From the cell containing the given text, extract its center point as [X, Y] coordinate. 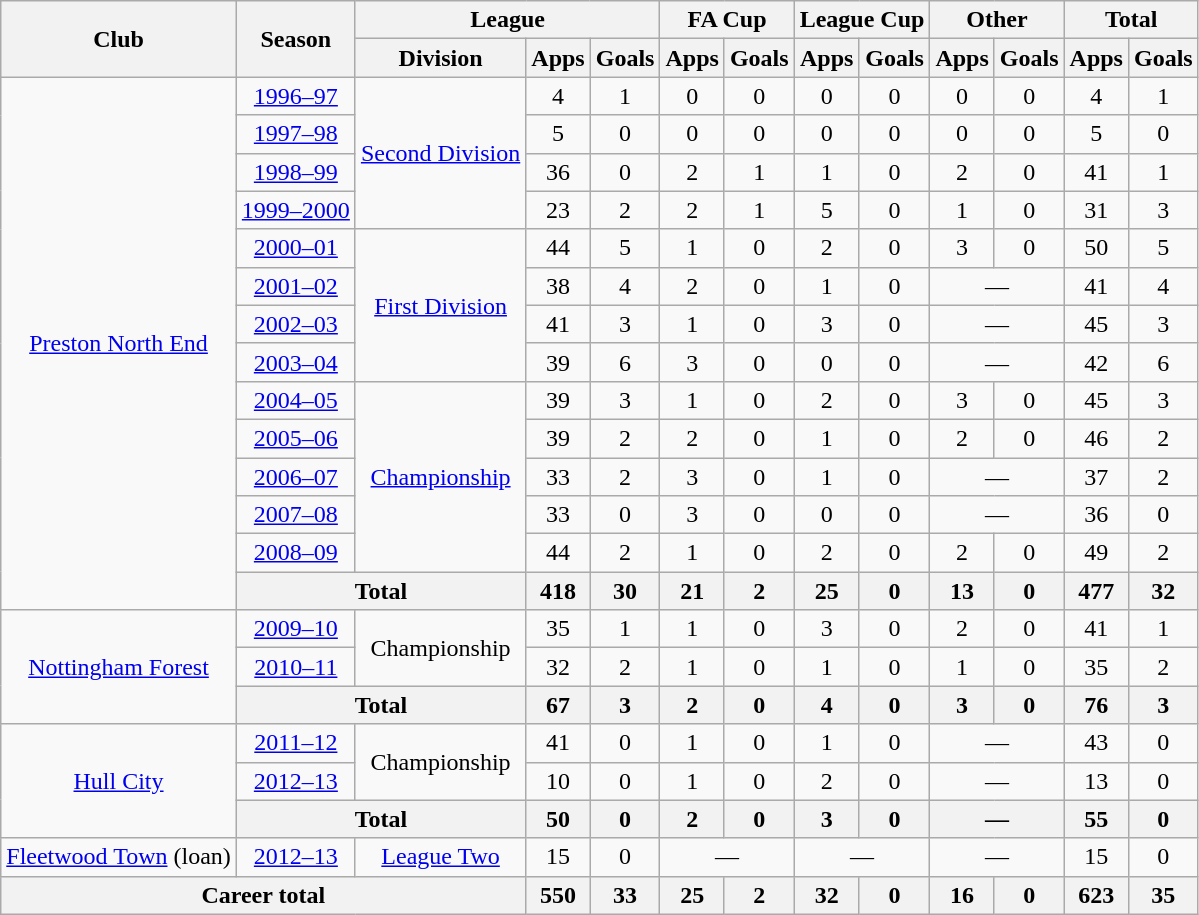
46 [1096, 438]
2011–12 [296, 743]
Division [440, 58]
2005–06 [296, 438]
League Two [440, 857]
Hull City [119, 781]
1996–97 [296, 96]
623 [1096, 895]
42 [1096, 362]
2009–10 [296, 629]
1997–98 [296, 134]
67 [558, 705]
49 [1096, 553]
1998–99 [296, 172]
43 [1096, 743]
2003–04 [296, 362]
Career total [264, 895]
21 [692, 591]
FA Cup [727, 20]
Other [997, 20]
Season [296, 39]
League [508, 20]
31 [1096, 210]
2006–07 [296, 477]
Fleetwood Town (loan) [119, 857]
477 [1096, 591]
2008–09 [296, 553]
23 [558, 210]
38 [558, 286]
418 [558, 591]
League Cup [862, 20]
Nottingham Forest [119, 667]
2002–03 [296, 324]
2007–08 [296, 515]
76 [1096, 705]
30 [625, 591]
2004–05 [296, 400]
37 [1096, 477]
16 [962, 895]
2001–02 [296, 286]
Club [119, 39]
55 [1096, 819]
1999–2000 [296, 210]
10 [558, 781]
Preston North End [119, 344]
2000–01 [296, 248]
First Division [440, 305]
550 [558, 895]
Second Division [440, 153]
2010–11 [296, 667]
